Extract the [X, Y] coordinate from the center of the cell holding the provided text.  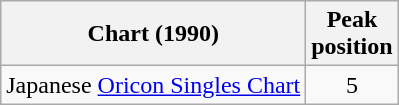
Peakposition [352, 34]
Chart (1990) [154, 34]
Japanese Oricon Singles Chart [154, 85]
5 [352, 85]
